Extract the (X, Y) coordinate from the center of the cell holding the provided text.  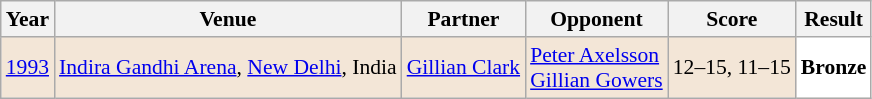
Partner (464, 19)
Indira Gandhi Arena, New Delhi, India (228, 68)
Gillian Clark (464, 68)
Peter Axelsson Gillian Gowers (596, 68)
12–15, 11–15 (732, 68)
Opponent (596, 19)
Result (834, 19)
Year (28, 19)
Score (732, 19)
Venue (228, 19)
1993 (28, 68)
Bronze (834, 68)
